For the text-containing cell, return its midpoint in (X, Y) coordinate format. 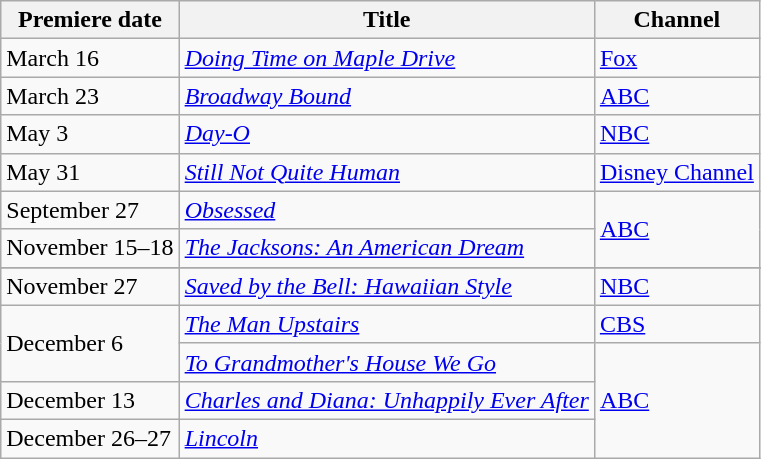
Title (386, 20)
Saved by the Bell: Hawaiian Style (386, 286)
CBS (676, 324)
Day-O (386, 134)
Obsessed (386, 210)
September 27 (90, 210)
To Grandmother's House We Go (386, 362)
Premiere date (90, 20)
Lincoln (386, 438)
Channel (676, 20)
The Man Upstairs (386, 324)
Charles and Diana: Unhappily Ever After (386, 400)
November 15–18 (90, 248)
March 16 (90, 58)
December 26–27 (90, 438)
November 27 (90, 286)
Still Not Quite Human (386, 172)
May 3 (90, 134)
December 6 (90, 343)
March 23 (90, 96)
May 31 (90, 172)
Doing Time on Maple Drive (386, 58)
Fox (676, 58)
The Jacksons: An American Dream (386, 248)
Disney Channel (676, 172)
December 13 (90, 400)
Broadway Bound (386, 96)
